Return [x, y] of the center of cell containing provided text 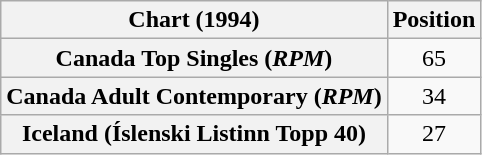
Canada Adult Contemporary (RPM) [194, 96]
34 [434, 96]
65 [434, 58]
Chart (1994) [194, 20]
Iceland (Íslenski Listinn Topp 40) [194, 134]
27 [434, 134]
Position [434, 20]
Canada Top Singles (RPM) [194, 58]
